Locate the cell with the specified text and output its (X, Y) center coordinate. 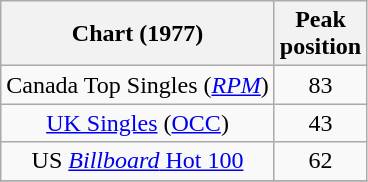
US Billboard Hot 100 (138, 161)
UK Singles (OCC) (138, 123)
43 (320, 123)
62 (320, 161)
Peakposition (320, 34)
83 (320, 85)
Canada Top Singles (RPM) (138, 85)
Chart (1977) (138, 34)
